Search for the cell housing the specified text and yield its [X, Y] center coordinate. 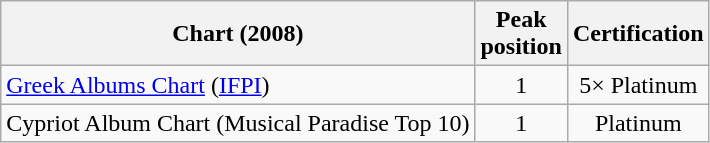
5× Platinum [638, 85]
Peakposition [521, 34]
Chart (2008) [238, 34]
Platinum [638, 123]
Cypriot Album Chart (Musical Paradise Top 10) [238, 123]
Greek Albums Chart (IFPI) [238, 85]
Certification [638, 34]
